Determine the (X, Y) coordinate at the center of the cell enclosing the given text.  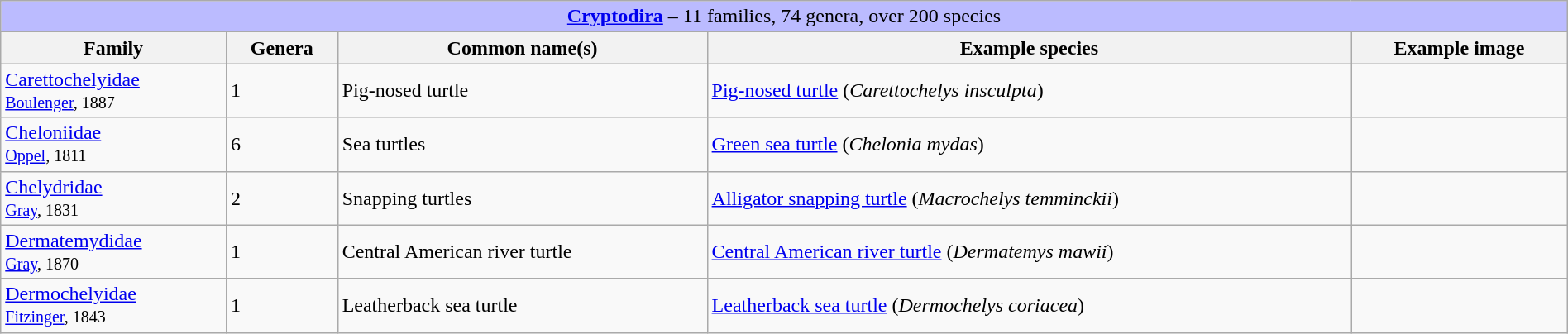
Leatherback sea turtle (Dermochelys coriacea) (1029, 306)
Alligator snapping turtle (Macrochelys temminckii) (1029, 198)
Central American river turtle (Dermatemys mawii) (1029, 251)
DermatemydidaeGray, 1870 (114, 251)
Example species (1029, 48)
2 (281, 198)
Sea turtles (523, 144)
Leatherback sea turtle (523, 306)
Genera (281, 48)
Central American river turtle (523, 251)
Cryptodira – 11 families, 74 genera, over 200 species (784, 17)
Pig-nosed turtle (Carettochelys insculpta) (1029, 91)
CheloniidaeOppel, 1811 (114, 144)
Example image (1460, 48)
Snapping turtles (523, 198)
Family (114, 48)
Pig-nosed turtle (523, 91)
Green sea turtle (Chelonia mydas) (1029, 144)
ChelydridaeGray, 1831 (114, 198)
DermochelyidaeFitzinger, 1843 (114, 306)
6 (281, 144)
Common name(s) (523, 48)
CarettochelyidaeBoulenger, 1887 (114, 91)
